Return the (X, Y) coordinate for the center point of the cell that contains the specified text.  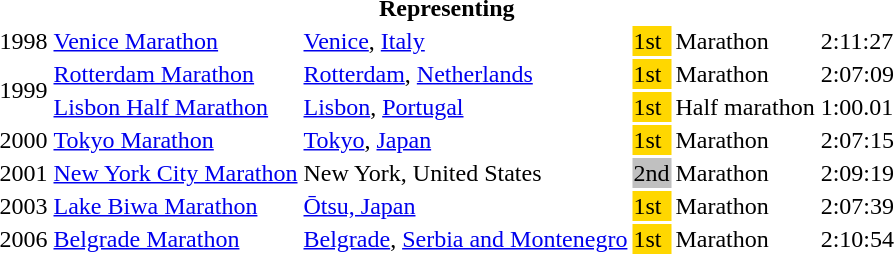
Venice, Italy (466, 41)
Tokyo, Japan (466, 140)
2nd (652, 173)
Lisbon Half Marathon (176, 107)
Lake Biwa Marathon (176, 206)
Half marathon (745, 107)
Lisbon, Portugal (466, 107)
Rotterdam Marathon (176, 74)
Belgrade, Serbia and Montenegro (466, 239)
Venice Marathon (176, 41)
Rotterdam, Netherlands (466, 74)
New York City Marathon (176, 173)
Ōtsu, Japan (466, 206)
Belgrade Marathon (176, 239)
New York, United States (466, 173)
Tokyo Marathon (176, 140)
